Find where the given text appears and provide that cell's center as (X, Y) coordinate. 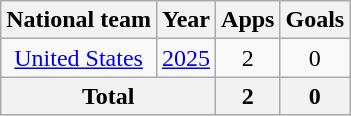
Apps (248, 20)
2025 (186, 58)
United States (79, 58)
National team (79, 20)
Total (108, 96)
Goals (315, 20)
Year (186, 20)
